Output the [X, Y] coordinate of the center of the cell containing the given text.  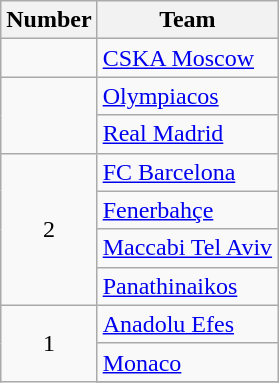
Olympiacos [187, 96]
Anadolu Efes [187, 324]
Monaco [187, 362]
Panathinaikos [187, 286]
1 [49, 343]
2 [49, 229]
Maccabi Tel Aviv [187, 248]
Number [49, 20]
Team [187, 20]
Fenerbahçe [187, 210]
FC Barcelona [187, 172]
Real Madrid [187, 134]
CSKA Moscow [187, 58]
